Locate the cell with the specified text and output its (X, Y) center coordinate. 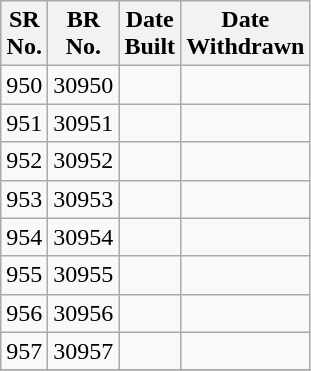
951 (24, 123)
956 (24, 313)
957 (24, 351)
BRNo. (84, 34)
952 (24, 161)
DateBuilt (150, 34)
SRNo. (24, 34)
953 (24, 199)
30951 (84, 123)
955 (24, 275)
30952 (84, 161)
30953 (84, 199)
30950 (84, 85)
950 (24, 85)
30955 (84, 275)
30957 (84, 351)
30956 (84, 313)
DateWithdrawn (246, 34)
30954 (84, 237)
954 (24, 237)
